Return the (x, y) coordinate for the center point of the cell that contains the specified text.  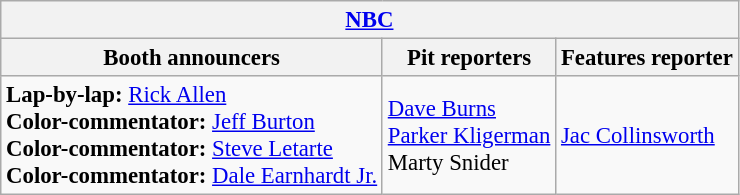
Lap-by-lap: Rick AllenColor-commentator: Jeff BurtonColor-commentator: Steve LetarteColor-commentator: Dale Earnhardt Jr. (192, 136)
Dave BurnsParker KligermanMarty Snider (468, 136)
NBC (370, 20)
Features reporter (647, 58)
Pit reporters (468, 58)
Booth announcers (192, 58)
Jac Collinsworth (647, 136)
